Output the [X, Y] coordinate of the center of the cell containing the given text.  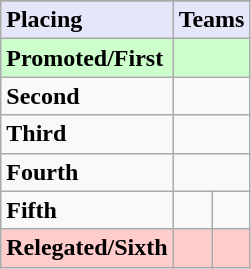
Second [87, 96]
Fourth [87, 172]
Relegated/Sixth [87, 248]
Fifth [87, 210]
Teams [212, 20]
Third [87, 134]
Promoted/First [87, 58]
Placing [87, 20]
